Locate the cell with the specified text and output its [X, Y] center coordinate. 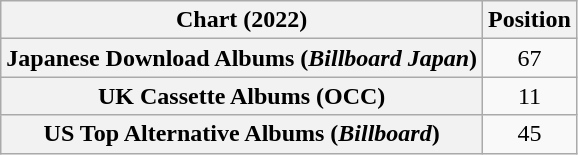
67 [530, 58]
UK Cassette Albums (OCC) [242, 96]
US Top Alternative Albums (Billboard) [242, 134]
Chart (2022) [242, 20]
Japanese Download Albums (Billboard Japan) [242, 58]
Position [530, 20]
45 [530, 134]
11 [530, 96]
